Identify which cell holds the provided text, then report its (X, Y) central coordinate. 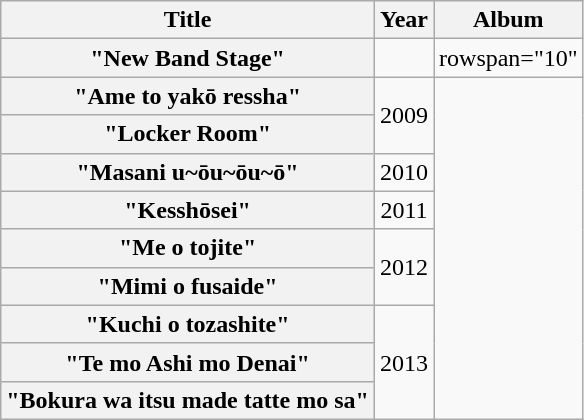
"Mimi o fusaide" (188, 286)
"Locker Room" (188, 134)
rowspan="10" (509, 58)
2011 (404, 210)
"Te mo Ashi mo Denai" (188, 362)
"Kuchi o tozashite" (188, 324)
"New Band Stage" (188, 58)
2013 (404, 362)
Album (509, 20)
2009 (404, 115)
"Me o tojite" (188, 248)
"Kesshōsei" (188, 210)
Title (188, 20)
2012 (404, 267)
"Bokura wa itsu made tatte mo sa" (188, 400)
"Masani u~ōu~ōu~ō" (188, 172)
2010 (404, 172)
"Ame to yakō ressha" (188, 96)
Year (404, 20)
